Extract the [X, Y] coordinate from the center of the cell holding the provided text.  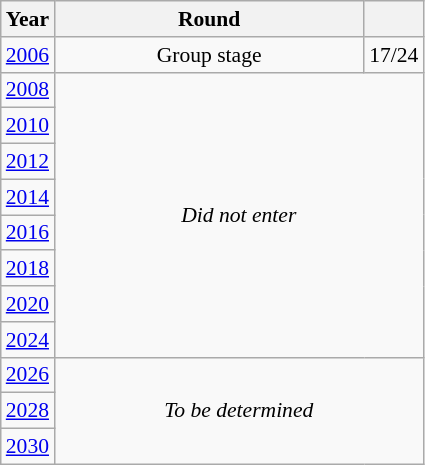
To be determined [238, 410]
2024 [28, 340]
2020 [28, 304]
Did not enter [238, 214]
2030 [28, 447]
2006 [28, 55]
2018 [28, 269]
2012 [28, 162]
2008 [28, 90]
2010 [28, 126]
17/24 [394, 55]
Year [28, 19]
2016 [28, 233]
2028 [28, 411]
Round [209, 19]
2014 [28, 197]
Group stage [209, 55]
2026 [28, 375]
